For the text-containing cell, return its midpoint in (x, y) coordinate format. 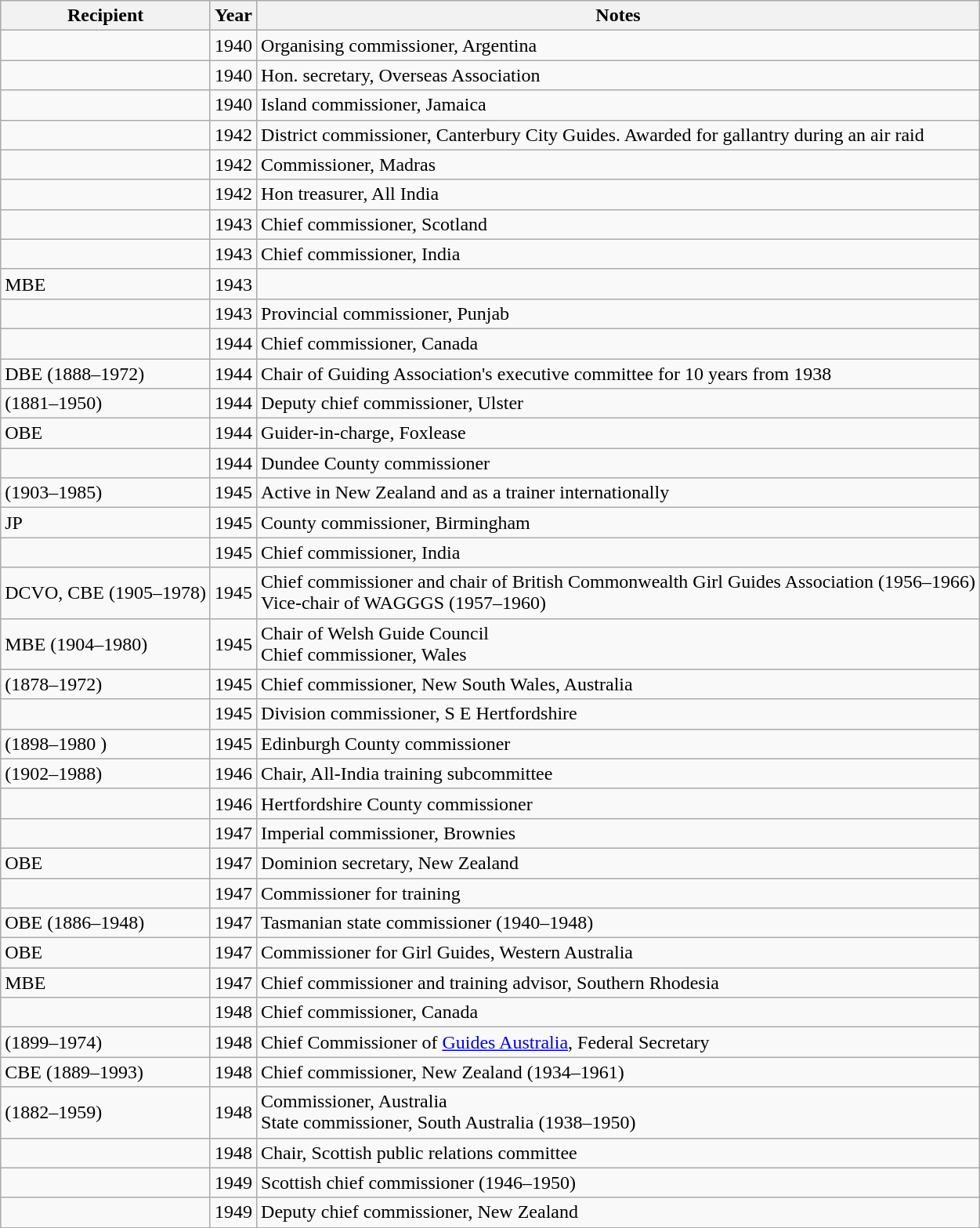
Commissioner, Australia State commissioner, South Australia (1938–1950) (619, 1113)
JP (106, 523)
(1899–1974) (106, 1042)
Dominion secretary, New Zealand (619, 863)
Tasmanian state commissioner (1940–1948) (619, 923)
Commissioner for training (619, 893)
County commissioner, Birmingham (619, 523)
Commissioner, Madras (619, 165)
DBE (1888–1972) (106, 374)
Imperial commissioner, Brownies (619, 833)
(1898–1980 ) (106, 744)
Hertfordshire County commissioner (619, 803)
Edinburgh County commissioner (619, 744)
Dundee County commissioner (619, 463)
Island commissioner, Jamaica (619, 105)
Active in New Zealand and as a trainer internationally (619, 493)
Chair, Scottish public relations committee (619, 1153)
CBE (1889–1993) (106, 1072)
Chair of Welsh Guide CouncilChief commissioner, Wales (619, 644)
Deputy chief commissioner, Ulster (619, 404)
Guider-in-charge, Foxlease (619, 433)
District commissioner, Canterbury City Guides. Awarded for gallantry during an air raid (619, 135)
Chief commissioner and chair of British Commonwealth Girl Guides Association (1956–1966)Vice-chair of WAGGGS (1957–1960) (619, 592)
Deputy chief commissioner, New Zealand (619, 1212)
Scottish chief commissioner (1946–1950) (619, 1183)
Notes (619, 16)
(1882–1959) (106, 1113)
Chair, All-India training subcommittee (619, 773)
DCVO, CBE (1905–1978) (106, 592)
Recipient (106, 16)
Chief commissioner, New South Wales, Australia (619, 684)
MBE (1904–1980) (106, 644)
Chair of Guiding Association's executive committee for 10 years from 1938 (619, 374)
Organising commissioner, Argentina (619, 45)
(1881–1950) (106, 404)
Hon treasurer, All India (619, 194)
Chief commissioner and training advisor, Southern Rhodesia (619, 983)
Provincial commissioner, Punjab (619, 313)
OBE (1886–1948) (106, 923)
Chief commissioner, New Zealand (1934–1961) (619, 1072)
Commissioner for Girl Guides, Western Australia (619, 953)
Chief Commissioner of Guides Australia, Federal Secretary (619, 1042)
(1878–1972) (106, 684)
Chief commissioner, Scotland (619, 224)
Hon. secretary, Overseas Association (619, 75)
(1902–1988) (106, 773)
(1903–1985) (106, 493)
Year (233, 16)
Division commissioner, S E Hertfordshire (619, 714)
